Return [X, Y] of the center of cell containing provided text 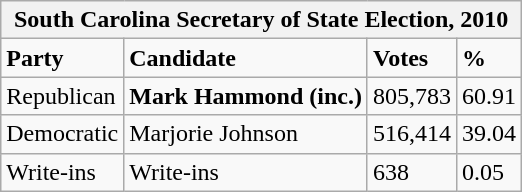
0.05 [490, 172]
Marjorie Johnson [246, 134]
60.91 [490, 96]
Candidate [246, 58]
39.04 [490, 134]
Mark Hammond (inc.) [246, 96]
805,783 [412, 96]
Republican [62, 96]
Votes [412, 58]
South Carolina Secretary of State Election, 2010 [262, 20]
516,414 [412, 134]
Democratic [62, 134]
Party [62, 58]
638 [412, 172]
% [490, 58]
